Pinpoint the cell where the given text exists, returning its (X, Y) midpoint coordinate. 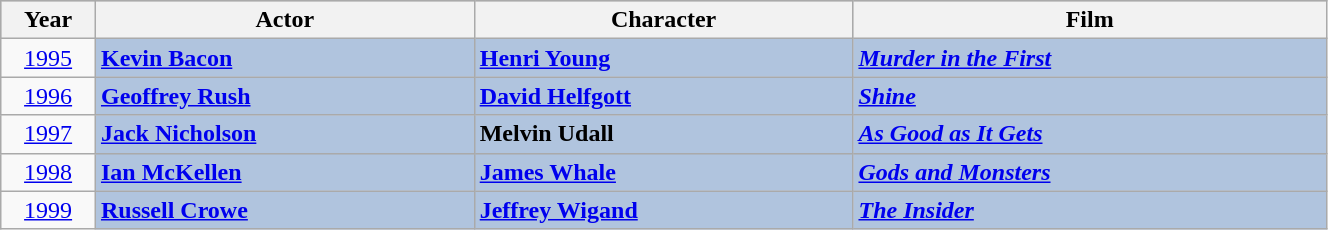
Film (1090, 20)
Shine (1090, 96)
David Helfgott (664, 96)
Jeffrey Wigand (664, 210)
Murder in the First (1090, 58)
Ian McKellen (284, 172)
James Whale (664, 172)
Year (48, 20)
Kevin Bacon (284, 58)
Melvin Udall (664, 134)
Gods and Monsters (1090, 172)
Russell Crowe (284, 210)
1996 (48, 96)
Actor (284, 20)
1997 (48, 134)
As Good as It Gets (1090, 134)
Henri Young (664, 58)
The Insider (1090, 210)
1999 (48, 210)
1995 (48, 58)
Geoffrey Rush (284, 96)
Character (664, 20)
1998 (48, 172)
Jack Nicholson (284, 134)
